Find where the given text appears and provide that cell's center as (x, y) coordinate. 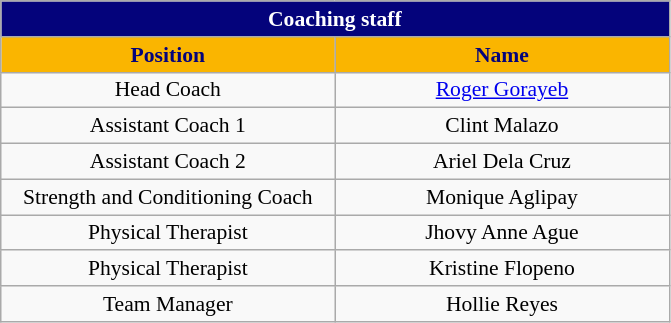
Ariel Dela Cruz (502, 162)
Head Coach (168, 90)
Strength and Conditioning Coach (168, 197)
Team Manager (168, 304)
Kristine Flopeno (502, 269)
Monique Aglipay (502, 197)
Roger Gorayeb (502, 90)
Assistant Coach 1 (168, 126)
Jhovy Anne Ague (502, 233)
Position (168, 55)
Clint Malazo (502, 126)
Coaching staff (335, 19)
Name (502, 55)
Assistant Coach 2 (168, 162)
Hollie Reyes (502, 304)
